Return the [x, y] coordinate for the center point of the cell that contains the specified text.  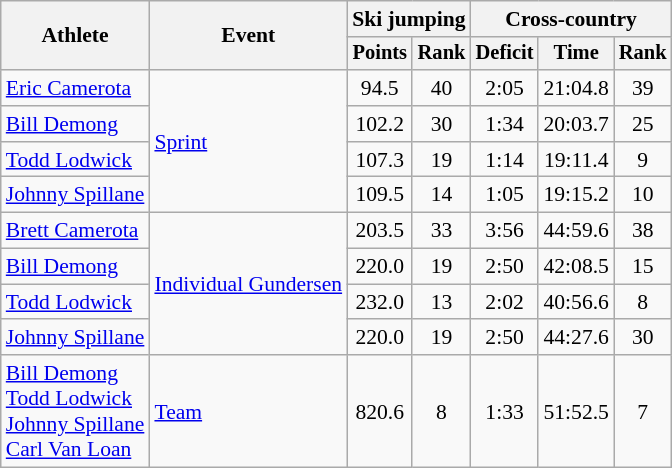
102.2 [380, 124]
39 [643, 88]
820.6 [380, 411]
19:15.2 [576, 195]
33 [441, 231]
13 [441, 302]
19:11.4 [576, 160]
20:03.7 [576, 124]
Bill DemongTodd LodwickJohnny SpillaneCarl Van Loan [76, 411]
2:02 [505, 302]
Time [576, 54]
21:04.8 [576, 88]
2:05 [505, 88]
Brett Camerota [76, 231]
Eric Camerota [76, 88]
Deficit [505, 54]
Individual Gundersen [248, 284]
40:56.6 [576, 302]
Team [248, 411]
51:52.5 [576, 411]
7 [643, 411]
25 [643, 124]
Ski jumping [409, 19]
Points [380, 54]
Cross-country [572, 19]
107.3 [380, 160]
14 [441, 195]
1:14 [505, 160]
15 [643, 267]
232.0 [380, 302]
1:34 [505, 124]
44:27.6 [576, 338]
9 [643, 160]
Event [248, 36]
94.5 [380, 88]
1:33 [505, 411]
203.5 [380, 231]
44:59.6 [576, 231]
42:08.5 [576, 267]
Sprint [248, 141]
3:56 [505, 231]
10 [643, 195]
40 [441, 88]
109.5 [380, 195]
Athlete [76, 36]
1:05 [505, 195]
38 [643, 231]
